For the text-containing cell, return its midpoint in (x, y) coordinate format. 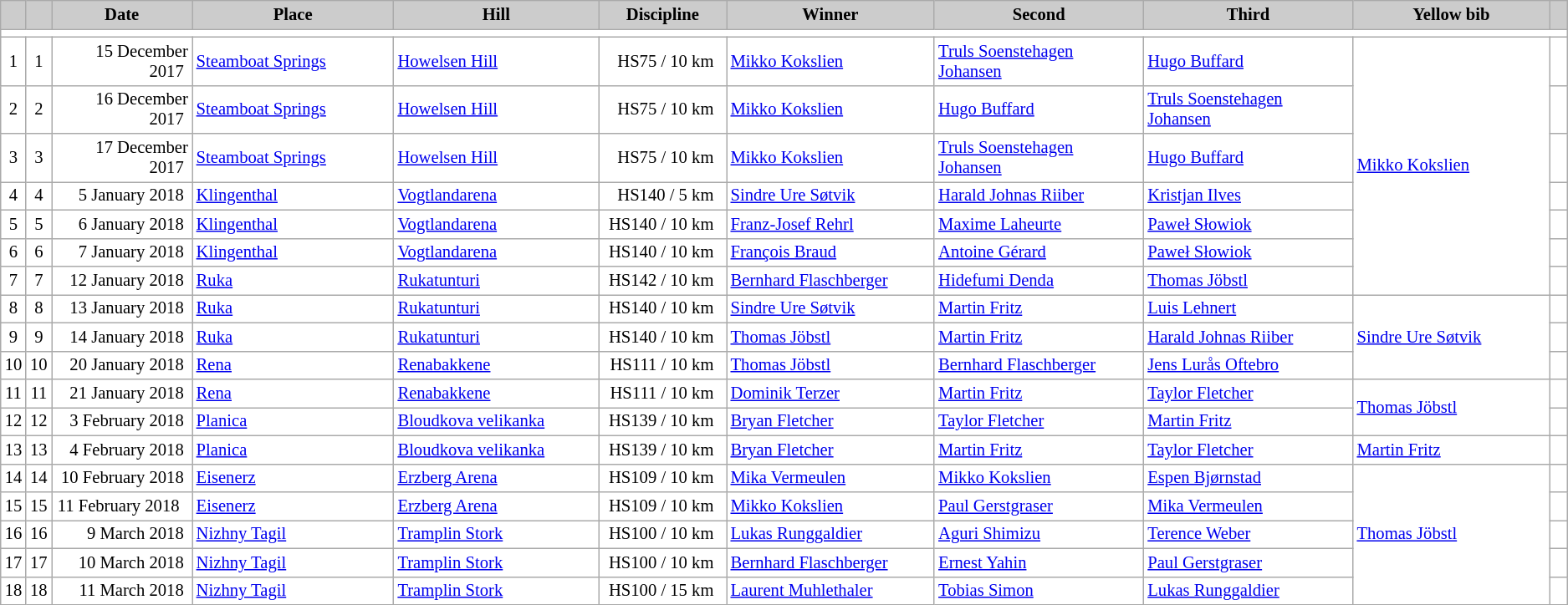
Laurent Muhlethaler (831, 591)
20 January 2018 (122, 365)
16 December 2017 (122, 109)
François Braud (831, 252)
21 January 2018 (122, 394)
Yellow bib (1452, 14)
Kristjan Ilves (1248, 196)
Winner (831, 14)
9 March 2018 (122, 534)
17 December 2017 (122, 158)
4 February 2018 (122, 450)
11 March 2018 (122, 591)
Espen Bjørnstad (1248, 478)
Hill (497, 14)
Date (122, 14)
Tobias Simon (1039, 591)
5 January 2018 (122, 196)
Ernest Yahin (1039, 562)
14 January 2018 (122, 337)
Third (1248, 14)
Hidefumi Denda (1039, 280)
Terence Weber (1248, 534)
6 January 2018 (122, 224)
15 December 2017 (122, 61)
7 January 2018 (122, 252)
Franz-Josef Rehrl (831, 224)
Place (293, 14)
Discipline (662, 14)
13 January 2018 (122, 308)
HS142 / 10 km (662, 280)
Jens Lurås Oftebro (1248, 365)
HS100 / 15 km (662, 591)
Antoine Gérard (1039, 252)
Second (1039, 14)
Luis Lehnert (1248, 308)
Dominik Terzer (831, 394)
Aguri Shimizu (1039, 534)
10 February 2018 (122, 478)
11 February 2018 (122, 506)
Maxime Laheurte (1039, 224)
3 February 2018 (122, 421)
HS140 / 5 km (662, 196)
10 March 2018 (122, 562)
12 January 2018 (122, 280)
